Return the [x, y] coordinate for the center point of the cell that contains the specified text.  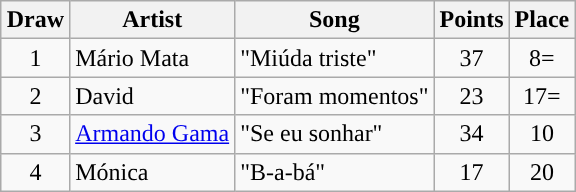
17 [472, 172]
Artist [152, 20]
8= [542, 58]
Mónica [152, 172]
Song [334, 20]
3 [35, 134]
Points [472, 20]
10 [542, 134]
Place [542, 20]
"Foram momentos" [334, 96]
4 [35, 172]
23 [472, 96]
37 [472, 58]
Mário Mata [152, 58]
Armando Gama [152, 134]
34 [472, 134]
1 [35, 58]
Draw [35, 20]
David [152, 96]
20 [542, 172]
17= [542, 96]
"Miúda triste" [334, 58]
"B-a-bá" [334, 172]
2 [35, 96]
"Se eu sonhar" [334, 134]
